Capture the cell that displays the provided text and extract its (X, Y) central coordinate. 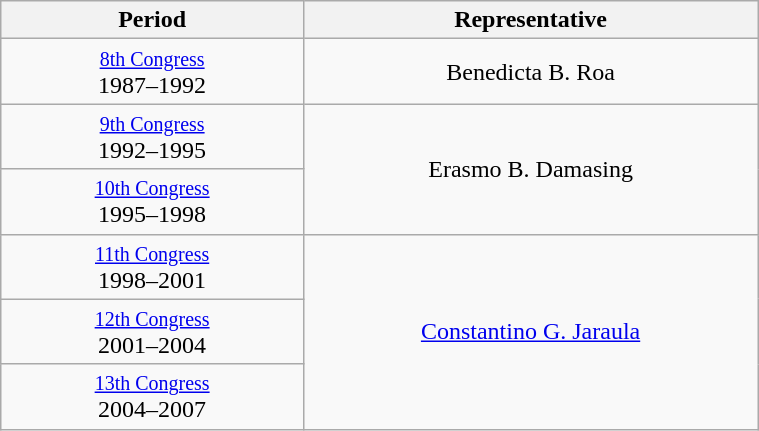
Period (152, 20)
11th Congress1998–2001 (152, 266)
10th Congress1995–1998 (152, 202)
12th Congress2001–2004 (152, 332)
9th Congress1992–1995 (152, 136)
8th Congress1987–1992 (152, 72)
13th Congress2004–2007 (152, 396)
Benedicta B. Roa (530, 72)
Representative (530, 20)
Erasmo B. Damasing (530, 169)
Constantino G. Jaraula (530, 332)
